Locate the cell with the specified text and output its [x, y] center coordinate. 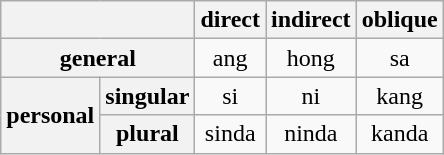
sinda [230, 134]
personal [50, 115]
kang [400, 96]
ni [312, 96]
indirect [312, 20]
oblique [400, 20]
hong [312, 58]
si [230, 96]
kanda [400, 134]
direct [230, 20]
plural [148, 134]
ninda [312, 134]
singular [148, 96]
general [98, 58]
ang [230, 58]
sa [400, 58]
